Extract the (x, y) coordinate from the center of the cell holding the provided text.  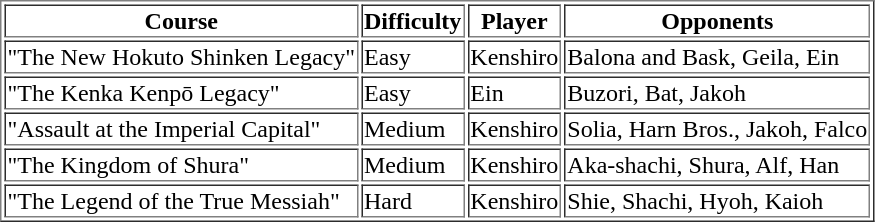
Hard (412, 200)
Opponents (717, 20)
"The Kingdom of Shura" (181, 164)
"Assault at the Imperial Capital" (181, 128)
Buzori, Bat, Jakoh (717, 92)
"The Kenka Kenpō Legacy" (181, 92)
Player (514, 20)
Balona and Bask, Geila, Ein (717, 56)
Solia, Harn Bros., Jakoh, Falco (717, 128)
Aka-shachi, Shura, Alf, Han (717, 164)
"The New Hokuto Shinken Legacy" (181, 56)
Course (181, 20)
Difficulty (412, 20)
Ein (514, 92)
Shie, Shachi, Hyoh, Kaioh (717, 200)
"The Legend of the True Messiah" (181, 200)
